Pinpoint the cell where the given text exists, returning its (X, Y) midpoint coordinate. 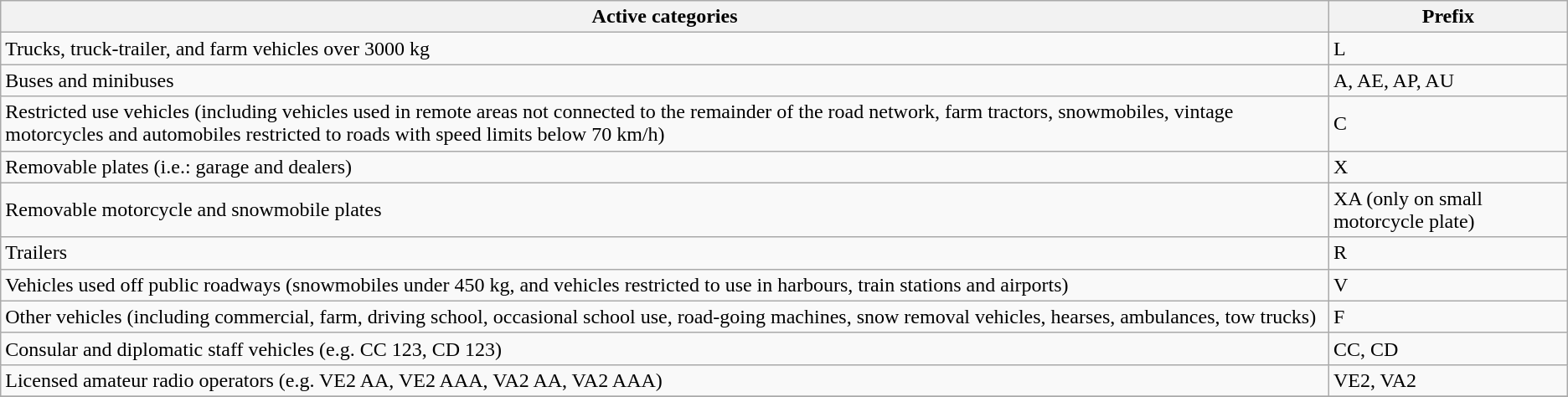
X (1447, 167)
Trailers (665, 253)
Removable motorcycle and snowmobile plates (665, 209)
Vehicles used off public roadways (snowmobiles under 450 kg, and vehicles restricted to use in harbours, train stations and airports) (665, 285)
VE2, VA2 (1447, 380)
V (1447, 285)
Licensed amateur radio operators (e.g. VE2 AA, VE2 AAA, VA2 AA, VA2 AAA) (665, 380)
R (1447, 253)
C (1447, 124)
XA (only on small motorcycle plate) (1447, 209)
Trucks, truck-trailer, and farm vehicles over 3000 kg (665, 49)
CC, CD (1447, 348)
Removable plates (i.e.: garage and dealers) (665, 167)
Prefix (1447, 17)
Buses and minibuses (665, 80)
A, AE, AP, AU (1447, 80)
L (1447, 49)
Consular and diplomatic staff vehicles (e.g. CC 123, CD 123) (665, 348)
Active categories (665, 17)
F (1447, 317)
